Provide the (x, y) coordinate of the cell's center where the given text is located.  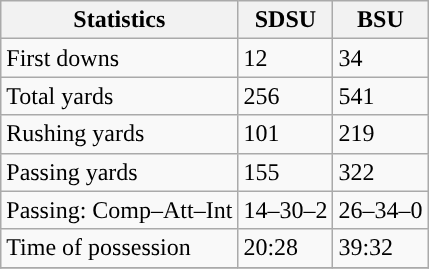
219 (380, 134)
39:32 (380, 248)
First downs (120, 58)
Passing yards (120, 172)
256 (286, 96)
Passing: Comp–Att–Int (120, 210)
155 (286, 172)
101 (286, 134)
26–34–0 (380, 210)
14–30–2 (286, 210)
Total yards (120, 96)
Time of possession (120, 248)
34 (380, 58)
322 (380, 172)
Rushing yards (120, 134)
20:28 (286, 248)
541 (380, 96)
Statistics (120, 20)
12 (286, 58)
BSU (380, 20)
SDSU (286, 20)
